Identify which cell holds the provided text, then report its [X, Y] central coordinate. 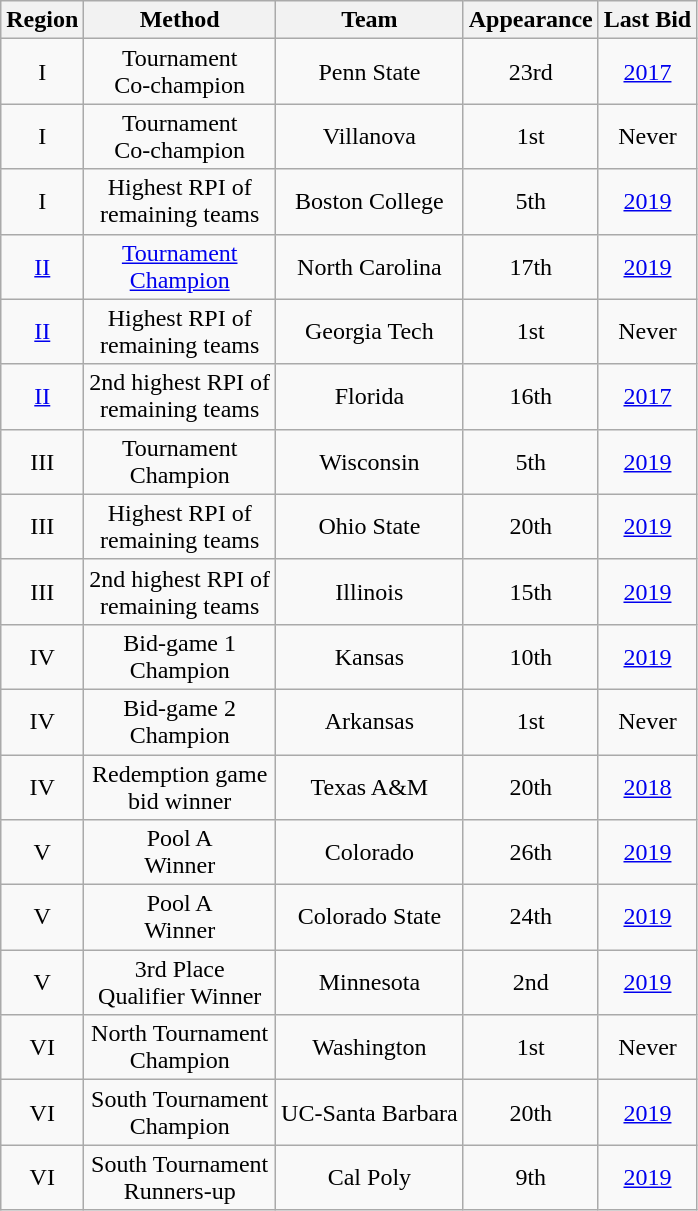
Villanova [370, 136]
Boston College [370, 202]
Cal Poly [370, 1178]
Ohio State [370, 526]
Redemption gamebid winner [180, 786]
Texas A&M [370, 786]
Bid-game 2Champion [180, 722]
2018 [647, 786]
Colorado [370, 852]
Illinois [370, 592]
Colorado State [370, 918]
South TournamentChampion [180, 1112]
Method [180, 20]
24th [530, 918]
2nd [530, 982]
Florida [370, 396]
Penn State [370, 72]
Region [42, 20]
23rd [530, 72]
Last Bid [647, 20]
Kansas [370, 656]
Team [370, 20]
North TournamentChampion [180, 1048]
Bid-game 1Champion [180, 656]
Arkansas [370, 722]
26th [530, 852]
Appearance [530, 20]
UC-Santa Barbara [370, 1112]
9th [530, 1178]
Washington [370, 1048]
Georgia Tech [370, 332]
South TournamentRunners-up [180, 1178]
16th [530, 396]
North Carolina [370, 266]
15th [530, 592]
10th [530, 656]
Minnesota [370, 982]
17th [530, 266]
3rd PlaceQualifier Winner [180, 982]
Wisconsin [370, 462]
